Extract the (x, y) coordinate from the center of the cell holding the provided text.  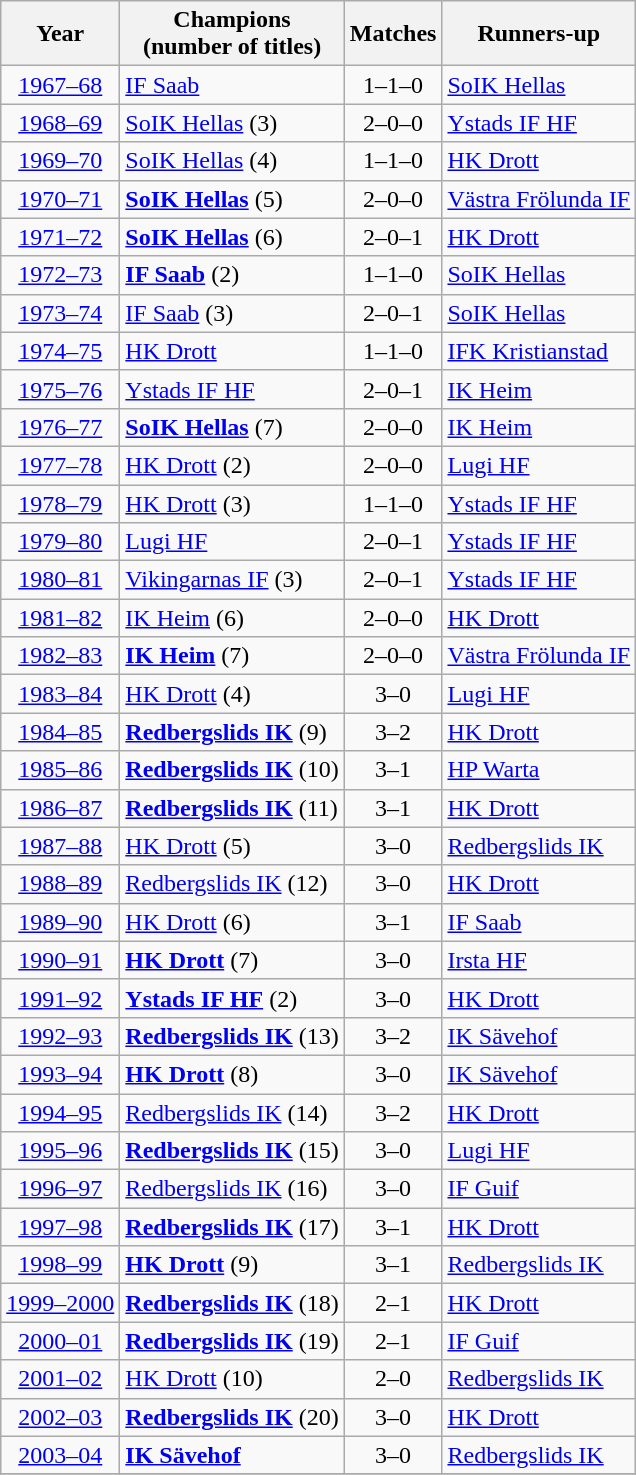
1968–69 (60, 123)
Redbergslids IK (17) (232, 1227)
1971–72 (60, 237)
1977–78 (60, 465)
2–0 (393, 1379)
1970–71 (60, 199)
Vikingarnas IF (3) (232, 580)
IFK Kristianstad (539, 351)
1994–95 (60, 1113)
Redbergslids IK (9) (232, 732)
Year (60, 34)
1986–87 (60, 808)
Runners-up (539, 34)
2000–01 (60, 1341)
SoIK Hellas (3) (232, 123)
Redbergslids IK (14) (232, 1113)
1976–77 (60, 427)
HK Drott (4) (232, 694)
1974–75 (60, 351)
HK Drott (10) (232, 1379)
Redbergslids IK (13) (232, 1036)
Redbergslids IK (15) (232, 1151)
Ystads IF HF (2) (232, 998)
1987–88 (60, 846)
1978–79 (60, 503)
1996–97 (60, 1189)
1991–92 (60, 998)
2002–03 (60, 1417)
SoIK Hellas (4) (232, 161)
1998–99 (60, 1265)
1988–89 (60, 884)
HK Drott (3) (232, 503)
Champions(number of titles) (232, 34)
Redbergslids IK (10) (232, 770)
HP Warta (539, 770)
SoIK Hellas (6) (232, 237)
HK Drott (8) (232, 1074)
1975–76 (60, 389)
SoIK Hellas (5) (232, 199)
1990–91 (60, 960)
Redbergslids IK (16) (232, 1189)
HK Drott (6) (232, 922)
2001–02 (60, 1379)
2003–04 (60, 1455)
1980–81 (60, 580)
HK Drott (5) (232, 846)
1984–85 (60, 732)
IF Saab (3) (232, 313)
HK Drott (7) (232, 960)
Redbergslids IK (12) (232, 884)
1999–2000 (60, 1303)
SoIK Hellas (7) (232, 427)
IF Saab (2) (232, 275)
1969–70 (60, 161)
Redbergslids IK (19) (232, 1341)
HK Drott (2) (232, 465)
1992–93 (60, 1036)
1983–84 (60, 694)
1993–94 (60, 1074)
1985–86 (60, 770)
Irsta HF (539, 960)
1972–73 (60, 275)
1981–82 (60, 618)
1973–74 (60, 313)
IK Heim (6) (232, 618)
1967–68 (60, 85)
1995–96 (60, 1151)
HK Drott (9) (232, 1265)
1979–80 (60, 542)
Matches (393, 34)
1989–90 (60, 922)
Redbergslids IK (11) (232, 808)
1982–83 (60, 656)
Redbergslids IK (18) (232, 1303)
1997–98 (60, 1227)
IK Heim (7) (232, 656)
Redbergslids IK (20) (232, 1417)
